Locate the cell with the specified text and output its (X, Y) center coordinate. 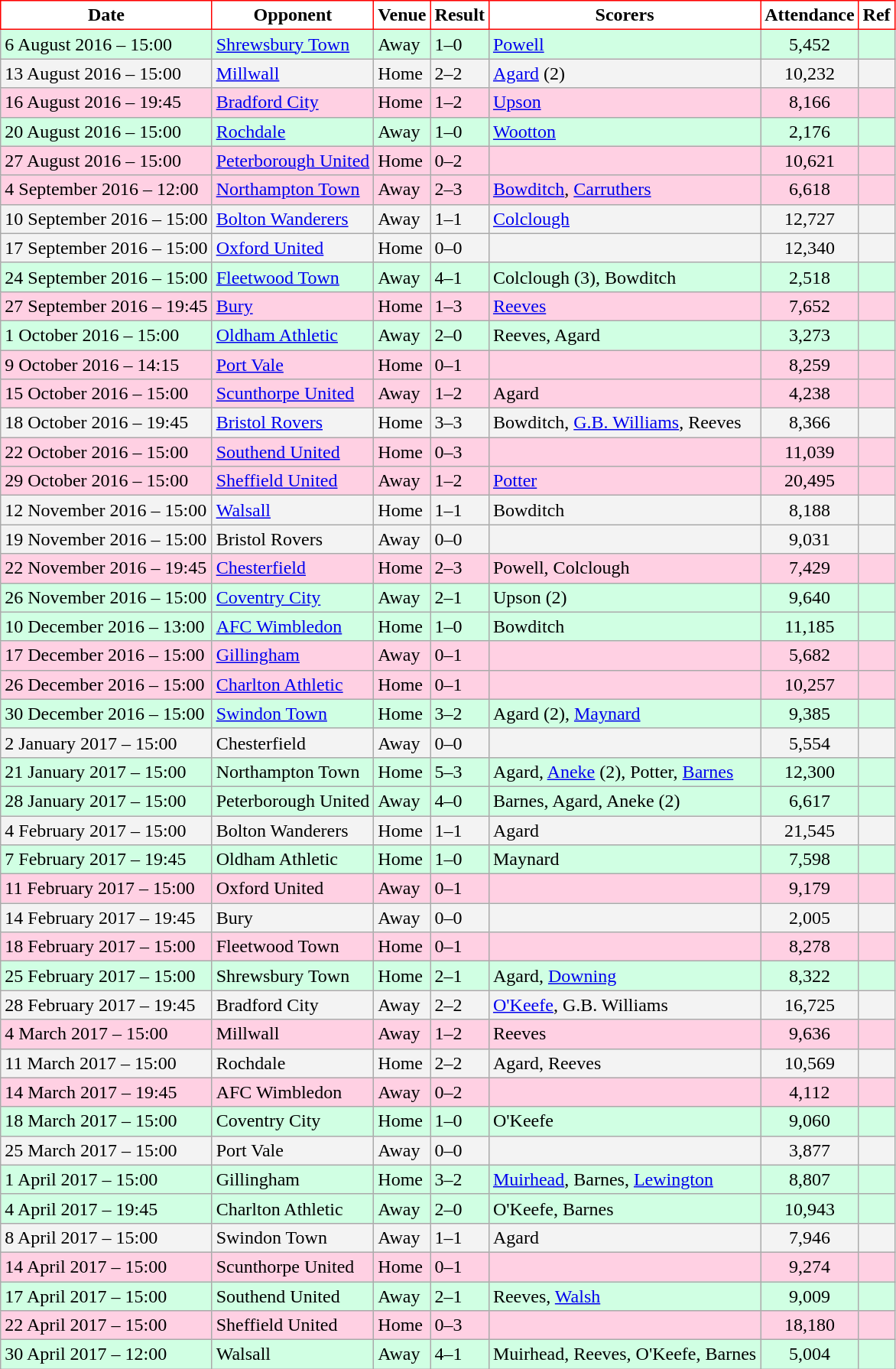
1 April 2017 – 15:00 (106, 1179)
4 April 2017 – 19:45 (106, 1208)
11 March 2017 – 15:00 (106, 1063)
14 March 2017 – 19:45 (106, 1092)
Muirhead, Barnes, Lewington (624, 1179)
Date (106, 15)
27 August 2016 – 15:00 (106, 161)
10 December 2016 – 13:00 (106, 626)
8,807 (810, 1179)
4 September 2016 – 12:00 (106, 190)
Reeves, Agard (624, 335)
16,725 (810, 1005)
15 October 2016 – 15:00 (106, 394)
25 March 2017 – 15:00 (106, 1150)
9,060 (810, 1121)
26 November 2016 – 15:00 (106, 597)
9,274 (810, 1267)
4–0 (459, 801)
30 April 2017 – 12:00 (106, 1354)
12,340 (810, 248)
Upson (624, 102)
2 January 2017 – 15:00 (106, 743)
10,232 (810, 73)
21,545 (810, 830)
9,636 (810, 1034)
Venue (402, 15)
20,495 (810, 481)
Bowditch, Carruthers (624, 190)
8 April 2017 – 15:00 (106, 1237)
O'Keefe, Barnes (624, 1208)
8,278 (810, 947)
Agard, Aneke (2), Potter, Barnes (624, 772)
11,185 (810, 626)
10,569 (810, 1063)
3,877 (810, 1150)
4 February 2017 – 15:00 (106, 830)
O'Keefe, G.B. Williams (624, 1005)
5,452 (810, 44)
Muirhead, Reeves, O'Keefe, Barnes (624, 1354)
11,039 (810, 452)
27 September 2016 – 19:45 (106, 306)
6 August 2016 – 15:00 (106, 44)
O'Keefe (624, 1121)
7,429 (810, 568)
14 February 2017 – 19:45 (106, 918)
Ref (876, 15)
17 April 2017 – 15:00 (106, 1296)
18 March 2017 – 15:00 (106, 1121)
Potter (624, 481)
5,554 (810, 743)
Attendance (810, 15)
12 November 2016 – 15:00 (106, 510)
7,946 (810, 1237)
Agard, Reeves (624, 1063)
2,518 (810, 277)
Colclough (624, 219)
30 December 2016 – 15:00 (106, 714)
Bowditch, G.B. Williams, Reeves (624, 423)
9,385 (810, 714)
2,176 (810, 132)
9 October 2016 – 14:15 (106, 365)
4,238 (810, 394)
12,727 (810, 219)
5–3 (459, 772)
Reeves, Walsh (624, 1296)
Maynard (624, 860)
6,618 (810, 190)
28 February 2017 – 19:45 (106, 1005)
19 November 2016 – 15:00 (106, 539)
13 August 2016 – 15:00 (106, 73)
18 February 2017 – 15:00 (106, 947)
Powell, Colclough (624, 568)
2,005 (810, 918)
10,621 (810, 161)
22 November 2016 – 19:45 (106, 568)
3,273 (810, 335)
Wootton (624, 132)
8,166 (810, 102)
9,031 (810, 539)
17 September 2016 – 15:00 (106, 248)
10 September 2016 – 15:00 (106, 219)
9,179 (810, 889)
7,598 (810, 860)
21 January 2017 – 15:00 (106, 772)
17 December 2016 – 15:00 (106, 655)
Agard (2) (624, 73)
4,112 (810, 1092)
18 October 2016 – 19:45 (106, 423)
26 December 2016 – 15:00 (106, 684)
9,009 (810, 1296)
29 October 2016 – 15:00 (106, 481)
Agard, Downing (624, 976)
11 February 2017 – 15:00 (106, 889)
1–3 (459, 306)
16 August 2016 – 19:45 (106, 102)
Agard (2), Maynard (624, 714)
8,322 (810, 976)
5,004 (810, 1354)
Barnes, Agard, Aneke (2) (624, 801)
18,180 (810, 1325)
5,682 (810, 655)
22 October 2016 – 15:00 (106, 452)
Upson (2) (624, 597)
25 February 2017 – 15:00 (106, 976)
8,259 (810, 365)
Scorers (624, 15)
Opponent (293, 15)
1 October 2016 – 15:00 (106, 335)
28 January 2017 – 15:00 (106, 801)
8,366 (810, 423)
9,640 (810, 597)
Powell (624, 44)
20 August 2016 – 15:00 (106, 132)
24 September 2016 – 15:00 (106, 277)
6,617 (810, 801)
14 April 2017 – 15:00 (106, 1267)
10,943 (810, 1208)
8,188 (810, 510)
Result (459, 15)
10,257 (810, 684)
7,652 (810, 306)
4 March 2017 – 15:00 (106, 1034)
3–3 (459, 423)
Colclough (3), Bowditch (624, 277)
22 April 2017 – 15:00 (106, 1325)
12,300 (810, 772)
7 February 2017 – 19:45 (106, 860)
